Capture the cell that displays the provided text and extract its (x, y) central coordinate. 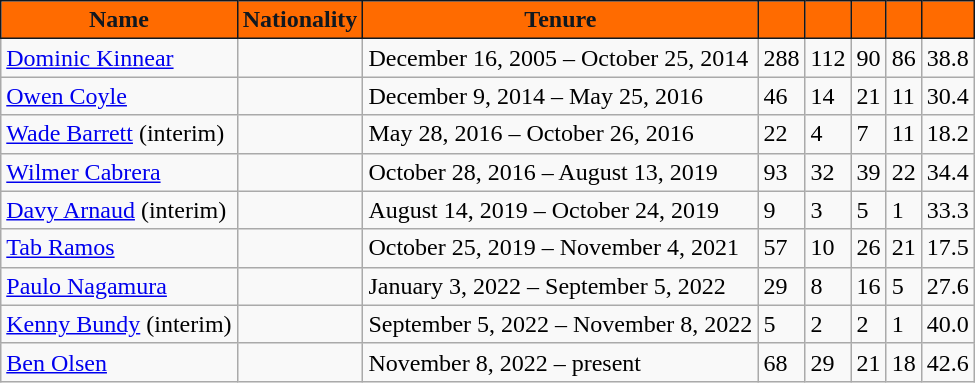
33.3 (948, 210)
Tenure (560, 20)
93 (782, 172)
May 28, 2016 – October 26, 2016 (560, 134)
December 9, 2014 – May 25, 2016 (560, 96)
4 (828, 134)
November 8, 2022 – present (560, 362)
34.4 (948, 172)
57 (782, 248)
38.8 (948, 58)
9 (782, 210)
10 (828, 248)
October 25, 2019 – November 4, 2021 (560, 248)
Tab Ramos (119, 248)
August 14, 2019 – October 24, 2019 (560, 210)
18.2 (948, 134)
Dominic Kinnear (119, 58)
112 (828, 58)
32 (828, 172)
68 (782, 362)
86 (904, 58)
Ben Olsen (119, 362)
30.4 (948, 96)
288 (782, 58)
27.6 (948, 286)
Name (119, 20)
90 (868, 58)
7 (868, 134)
Paulo Nagamura (119, 286)
8 (828, 286)
26 (868, 248)
October 28, 2016 – August 13, 2019 (560, 172)
14 (828, 96)
Wilmer Cabrera (119, 172)
46 (782, 96)
December 16, 2005 – October 25, 2014 (560, 58)
3 (828, 210)
17.5 (948, 248)
16 (868, 286)
39 (868, 172)
Wade Barrett (interim) (119, 134)
18 (904, 362)
40.0 (948, 324)
Davy Arnaud (interim) (119, 210)
Kenny Bundy (interim) (119, 324)
42.6 (948, 362)
Owen Coyle (119, 96)
Nationality (300, 20)
September 5, 2022 – November 8, 2022 (560, 324)
January 3, 2022 – September 5, 2022 (560, 286)
